Determine the (x, y) coordinate at the center of the cell enclosing the given text.  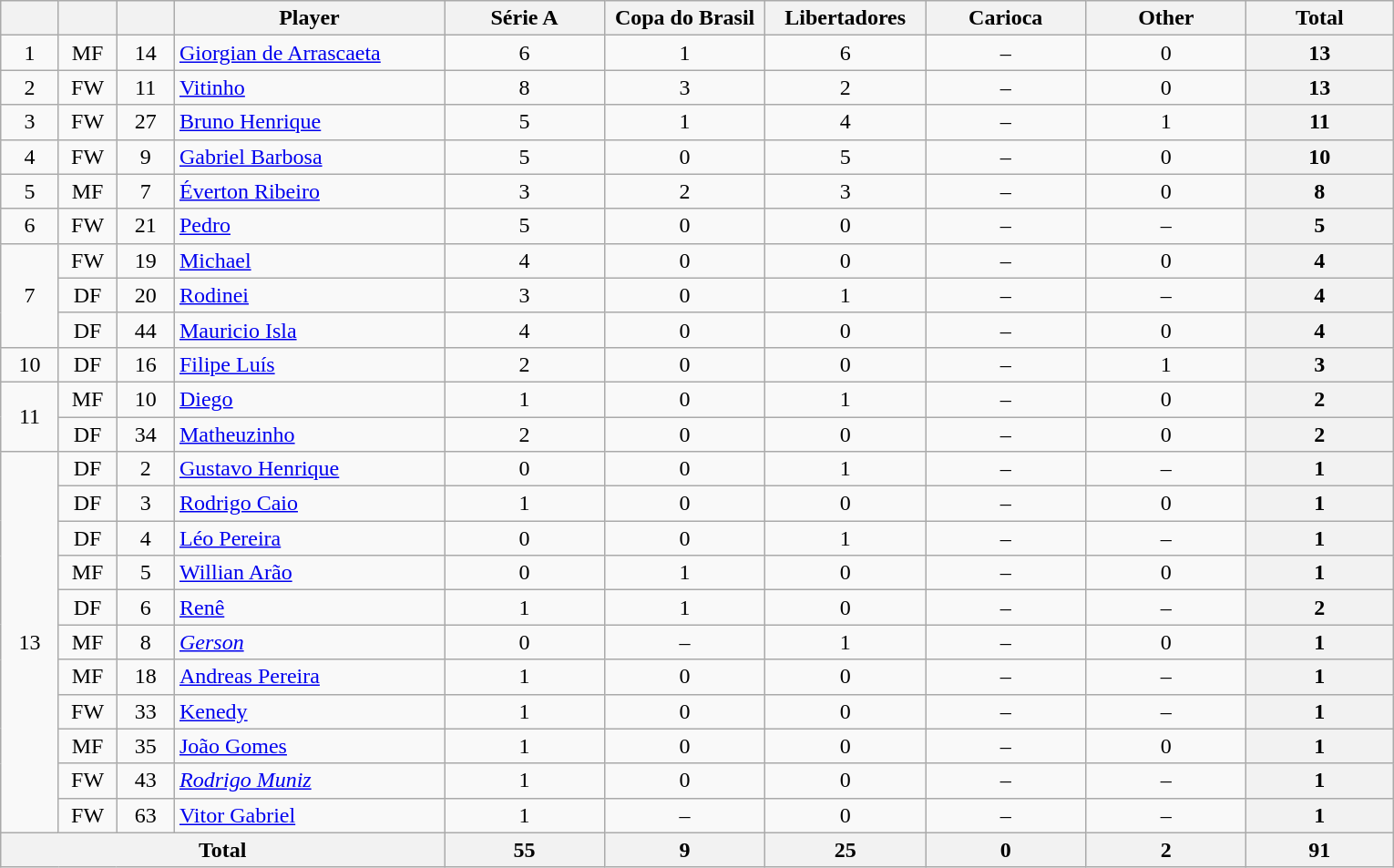
Gustavo Henrique (309, 469)
Renê (309, 608)
Matheuzinho (309, 434)
Série A (525, 18)
55 (525, 850)
Pedro (309, 226)
Michael (309, 260)
33 (146, 711)
34 (146, 434)
Andreas Pereira (309, 677)
Willian Arão (309, 573)
21 (146, 226)
Other (1166, 18)
Léo Pereira (309, 538)
Éverton Ribeiro (309, 191)
25 (846, 850)
Rodrigo Caio (309, 504)
Rodinei (309, 295)
35 (146, 746)
91 (1319, 850)
43 (146, 781)
18 (146, 677)
Diego (309, 399)
Copa do Brasil (685, 18)
Gabriel Barbosa (309, 157)
Filipe Luís (309, 364)
63 (146, 815)
Gerson (309, 642)
16 (146, 364)
44 (146, 330)
Mauricio Isla (309, 330)
Kenedy (309, 711)
Libertadores (846, 18)
Player (309, 18)
Carioca (1006, 18)
19 (146, 260)
Bruno Henrique (309, 122)
27 (146, 122)
Giorgian de Arrascaeta (309, 53)
João Gomes (309, 746)
Vitinho (309, 87)
20 (146, 295)
Rodrigo Muniz (309, 781)
Vitor Gabriel (309, 815)
14 (146, 53)
